Identify which cell holds the provided text, then report its [x, y] central coordinate. 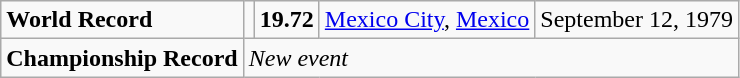
Mexico City, Mexico [426, 20]
19.72 [286, 20]
New event [490, 58]
September 12, 1979 [637, 20]
World Record [122, 20]
Championship Record [122, 58]
